For the text-containing cell, return its midpoint in (X, Y) coordinate format. 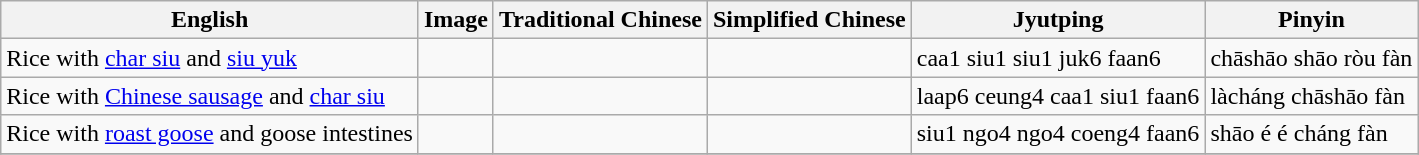
shāo é é cháng fàn (1312, 134)
Rice with char siu and siu yuk (210, 58)
chāshāo shāo ròu fàn (1312, 58)
Pinyin (1312, 20)
làcháng chāshāo fàn (1312, 96)
caa1 siu1 siu1 juk6 faan6 (1058, 58)
Simplified Chinese (809, 20)
English (210, 20)
Rice with roast goose and goose intestines (210, 134)
laap6 ceung4 caa1 siu1 faan6 (1058, 96)
Rice with Chinese sausage and char siu (210, 96)
Traditional Chinese (600, 20)
Image (456, 20)
siu1 ngo4 ngo4 coeng4 faan6 (1058, 134)
Jyutping (1058, 20)
